From the cell containing the given text, extract its center point as (X, Y) coordinate. 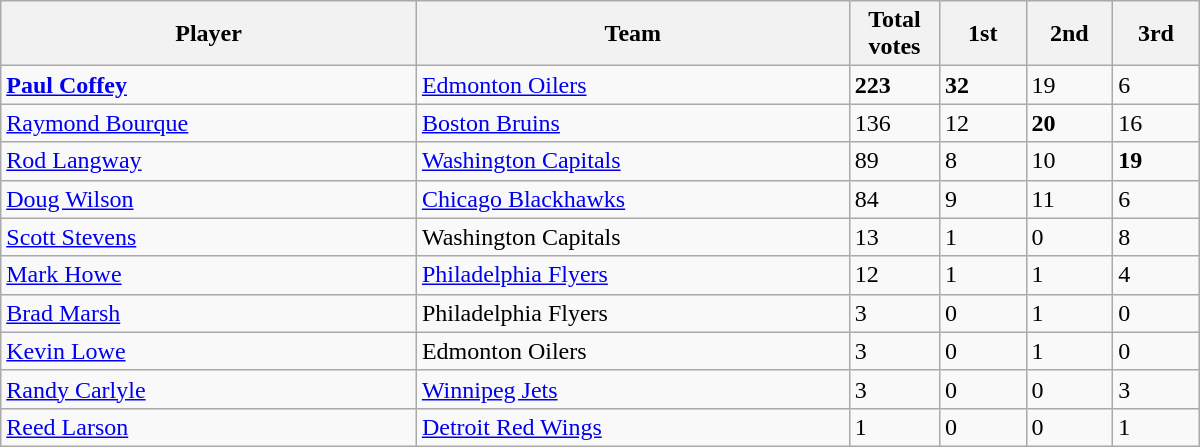
32 (982, 85)
Brad Marsh (209, 313)
136 (894, 123)
84 (894, 199)
Doug Wilson (209, 199)
Total votes (894, 34)
1st (982, 34)
Boston Bruins (632, 123)
Detroit Red Wings (632, 427)
11 (1070, 199)
Reed Larson (209, 427)
20 (1070, 123)
13 (894, 237)
Mark Howe (209, 275)
2nd (1070, 34)
Paul Coffey (209, 85)
Scott Stevens (209, 237)
9 (982, 199)
3rd (1156, 34)
Winnipeg Jets (632, 389)
4 (1156, 275)
223 (894, 85)
Chicago Blackhawks (632, 199)
Team (632, 34)
16 (1156, 123)
Randy Carlyle (209, 389)
Rod Langway (209, 161)
89 (894, 161)
10 (1070, 161)
Kevin Lowe (209, 351)
Player (209, 34)
Raymond Bourque (209, 123)
